From the cell containing the given text, extract its center point as (x, y) coordinate. 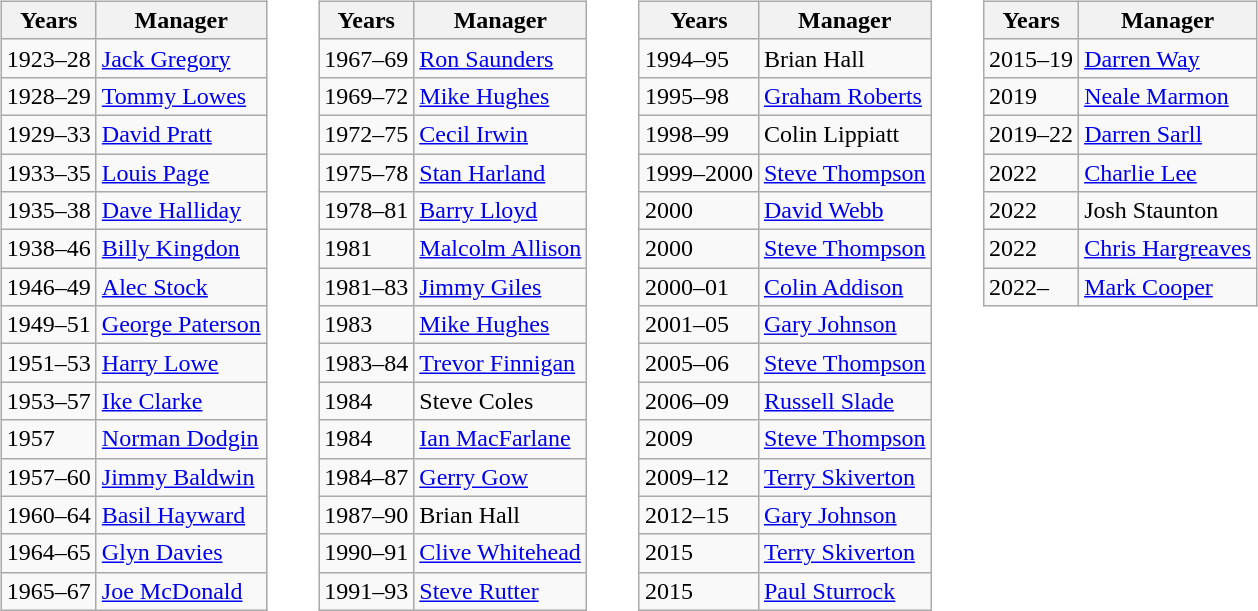
Graham Roberts (844, 96)
1938–46 (48, 249)
Darren Way (1168, 58)
Basil Hayward (181, 515)
Joe McDonald (181, 591)
David Pratt (181, 134)
1983–84 (366, 363)
1953–57 (48, 401)
Glyn Davies (181, 553)
1949–51 (48, 325)
2019 (1032, 96)
1972–75 (366, 134)
1957–60 (48, 477)
1994–95 (698, 58)
1999–2000 (698, 173)
Jack Gregory (181, 58)
1951–53 (48, 363)
Josh Staunton (1168, 211)
2012–15 (698, 515)
1946–49 (48, 287)
1929–33 (48, 134)
Harry Lowe (181, 363)
Tommy Lowes (181, 96)
Cecil Irwin (500, 134)
Steve Rutter (500, 591)
Ian MacFarlane (500, 439)
1990–91 (366, 553)
Colin Addison (844, 287)
Neale Marmon (1168, 96)
Alec Stock (181, 287)
Ike Clarke (181, 401)
1984–87 (366, 477)
2019–22 (1032, 134)
2009–12 (698, 477)
Darren Sarll (1168, 134)
Colin Lippiatt (844, 134)
2022– (1032, 287)
1967–69 (366, 58)
Chris Hargreaves (1168, 249)
Clive Whitehead (500, 553)
1960–64 (48, 515)
Jimmy Giles (500, 287)
1987–90 (366, 515)
1928–29 (48, 96)
2006–09 (698, 401)
1978–81 (366, 211)
Ron Saunders (500, 58)
Dave Halliday (181, 211)
Norman Dodgin (181, 439)
1975–78 (366, 173)
2009 (698, 439)
Trevor Finnigan (500, 363)
Barry Lloyd (500, 211)
1991–93 (366, 591)
1981–83 (366, 287)
Paul Sturrock (844, 591)
1933–35 (48, 173)
1983 (366, 325)
2005–06 (698, 363)
2000–01 (698, 287)
2015–19 (1032, 58)
1995–98 (698, 96)
1923–28 (48, 58)
1969–72 (366, 96)
Gerry Gow (500, 477)
Mark Cooper (1168, 287)
1935–38 (48, 211)
2001–05 (698, 325)
Billy Kingdon (181, 249)
1964–65 (48, 553)
Louis Page (181, 173)
Steve Coles (500, 401)
1965–67 (48, 591)
1957 (48, 439)
David Webb (844, 211)
Jimmy Baldwin (181, 477)
George Paterson (181, 325)
Russell Slade (844, 401)
1998–99 (698, 134)
Stan Harland (500, 173)
Malcolm Allison (500, 249)
1981 (366, 249)
Charlie Lee (1168, 173)
